For the text-containing cell, return its midpoint in (x, y) coordinate format. 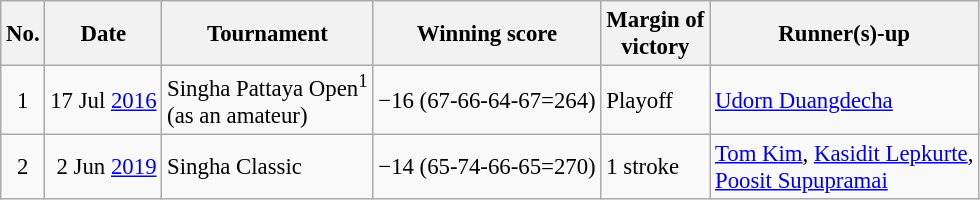
Udorn Duangdecha (844, 100)
2 Jun 2019 (104, 168)
2 (23, 168)
−16 (67-66-64-67=264) (487, 100)
Singha Pattaya Open1(as an amateur) (268, 100)
17 Jul 2016 (104, 100)
Singha Classic (268, 168)
1 stroke (656, 168)
−14 (65-74-66-65=270) (487, 168)
Playoff (656, 100)
Date (104, 34)
Margin ofvictory (656, 34)
Tournament (268, 34)
No. (23, 34)
Runner(s)-up (844, 34)
Tom Kim, Kasidit Lepkurte, Poosit Supupramai (844, 168)
Winning score (487, 34)
1 (23, 100)
